Scan for the cell matching the given text and deliver its (x, y) coordinate at center. 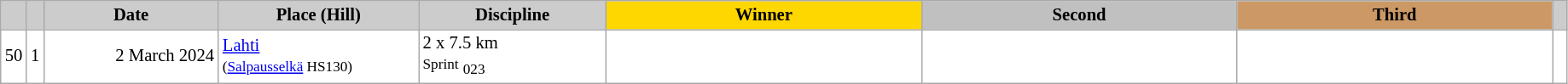
Second (1079, 14)
Discipline (513, 14)
Lahti(Salpausselkä HS130) (319, 56)
2 March 2024 (131, 56)
Date (131, 14)
1 (35, 56)
2 x 7.5 km Sprint 023 (513, 56)
Winner (764, 14)
Place (Hill) (319, 14)
50 (14, 56)
Third (1395, 14)
